Capture the cell that displays the provided text and extract its (x, y) central coordinate. 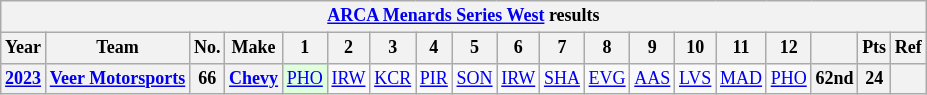
PIR (434, 78)
Chevy (254, 78)
LVS (696, 78)
6 (518, 48)
Year (24, 48)
24 (874, 78)
11 (742, 48)
SHA (562, 78)
9 (652, 48)
1 (304, 48)
Veer Motorsports (117, 78)
4 (434, 48)
Make (254, 48)
Ref (908, 48)
7 (562, 48)
No. (208, 48)
ARCA Menards Series West results (464, 16)
5 (474, 48)
10 (696, 48)
MAD (742, 78)
AAS (652, 78)
66 (208, 78)
3 (393, 48)
2 (348, 48)
12 (788, 48)
Pts (874, 48)
8 (607, 48)
62nd (834, 78)
Team (117, 48)
SON (474, 78)
KCR (393, 78)
EVG (607, 78)
2023 (24, 78)
